Detect which cell encompasses the target text, then output its [X, Y] center coordinate. 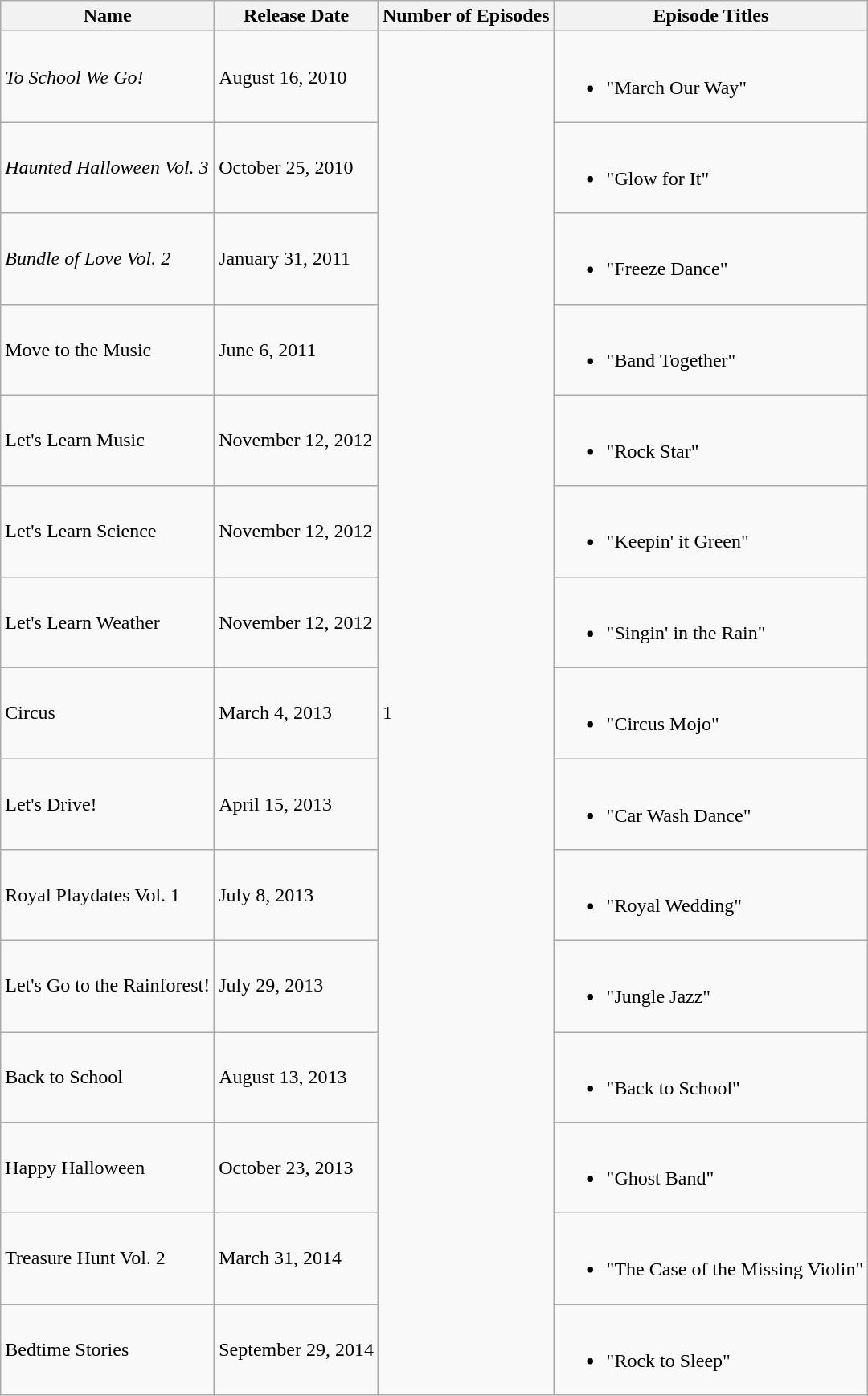
September 29, 2014 [297, 1349]
1 [466, 713]
Number of Episodes [466, 16]
Let's Learn Music [108, 441]
March 4, 2013 [297, 712]
July 8, 2013 [297, 894]
"March Our Way" [710, 77]
August 16, 2010 [297, 77]
July 29, 2013 [297, 986]
Release Date [297, 16]
"Singin' in the Rain" [710, 622]
Let's Go to the Rainforest! [108, 986]
Circus [108, 712]
June 6, 2011 [297, 349]
Move to the Music [108, 349]
"Ghost Band" [710, 1168]
"Band Together" [710, 349]
"The Case of the Missing Violin" [710, 1259]
"Rock to Sleep" [710, 1349]
To School We Go! [108, 77]
October 23, 2013 [297, 1168]
Haunted Halloween Vol. 3 [108, 167]
"Keepin' it Green" [710, 531]
Let's Learn Weather [108, 622]
October 25, 2010 [297, 167]
Let's Learn Science [108, 531]
"Rock Star" [710, 441]
"Car Wash Dance" [710, 804]
March 31, 2014 [297, 1259]
"Glow for It" [710, 167]
"Royal Wedding" [710, 894]
Name [108, 16]
Treasure Hunt Vol. 2 [108, 1259]
"Circus Mojo" [710, 712]
"Freeze Dance" [710, 259]
Episode Titles [710, 16]
January 31, 2011 [297, 259]
Let's Drive! [108, 804]
Bundle of Love Vol. 2 [108, 259]
Royal Playdates Vol. 1 [108, 894]
Bedtime Stories [108, 1349]
"Back to School" [710, 1076]
August 13, 2013 [297, 1076]
April 15, 2013 [297, 804]
"Jungle Jazz" [710, 986]
Back to School [108, 1076]
Happy Halloween [108, 1168]
